Return the [x, y] coordinate for the center point of the cell that contains the specified text.  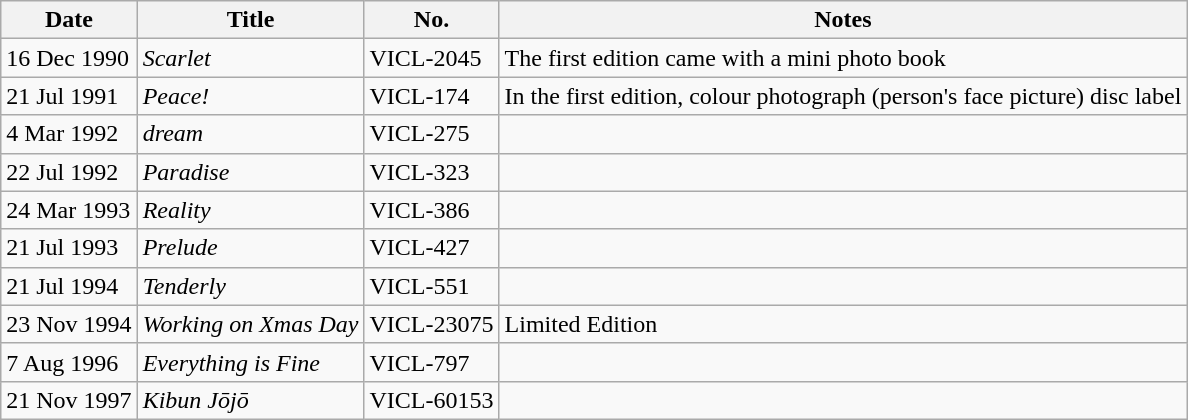
Title [250, 20]
VICL-275 [432, 134]
VICL-323 [432, 172]
21 Jul 1991 [69, 96]
VICL-551 [432, 286]
16 Dec 1990 [69, 58]
VICL-60153 [432, 400]
23 Nov 1994 [69, 324]
VICL-174 [432, 96]
24 Mar 1993 [69, 210]
Peace! [250, 96]
VICL-797 [432, 362]
Everything is Fine [250, 362]
Prelude [250, 248]
VICL-2045 [432, 58]
Tenderly [250, 286]
dream [250, 134]
Working on Xmas Day [250, 324]
21 Nov 1997 [69, 400]
21 Jul 1993 [69, 248]
Limited Edition [843, 324]
The first edition came with a mini photo book [843, 58]
No. [432, 20]
7 Aug 1996 [69, 362]
In the first edition, colour photograph (person's face picture) disc label [843, 96]
Paradise [250, 172]
4 Mar 1992 [69, 134]
Kibun Jōjō [250, 400]
21 Jul 1994 [69, 286]
VICL-23075 [432, 324]
Scarlet [250, 58]
VICL-427 [432, 248]
Date [69, 20]
22 Jul 1992 [69, 172]
VICL-386 [432, 210]
Notes [843, 20]
Reality [250, 210]
